For the text-containing cell, return its midpoint in [x, y] coordinate format. 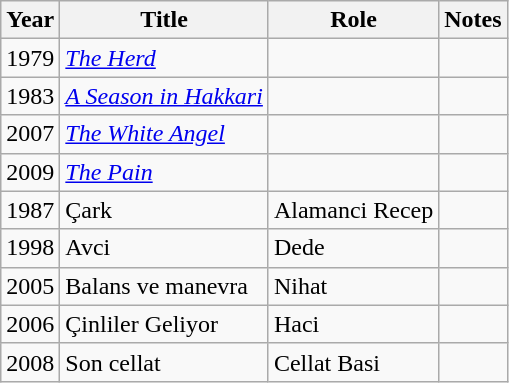
Balans ve manevra [164, 286]
2006 [30, 324]
Nihat [353, 286]
1979 [30, 58]
Title [164, 20]
1998 [30, 248]
The Pain [164, 172]
2007 [30, 134]
1983 [30, 96]
1987 [30, 210]
Alamanci Recep [353, 210]
2008 [30, 362]
Notes [473, 20]
Cellat Basi [353, 362]
2005 [30, 286]
Haci [353, 324]
Avci [164, 248]
A Season in Hakkari [164, 96]
Role [353, 20]
The White Angel [164, 134]
Çark [164, 210]
Year [30, 20]
Son cellat [164, 362]
Dede [353, 248]
2009 [30, 172]
Çinliler Geliyor [164, 324]
The Herd [164, 58]
